Return the [x, y] coordinate for the center point of the cell that contains the specified text.  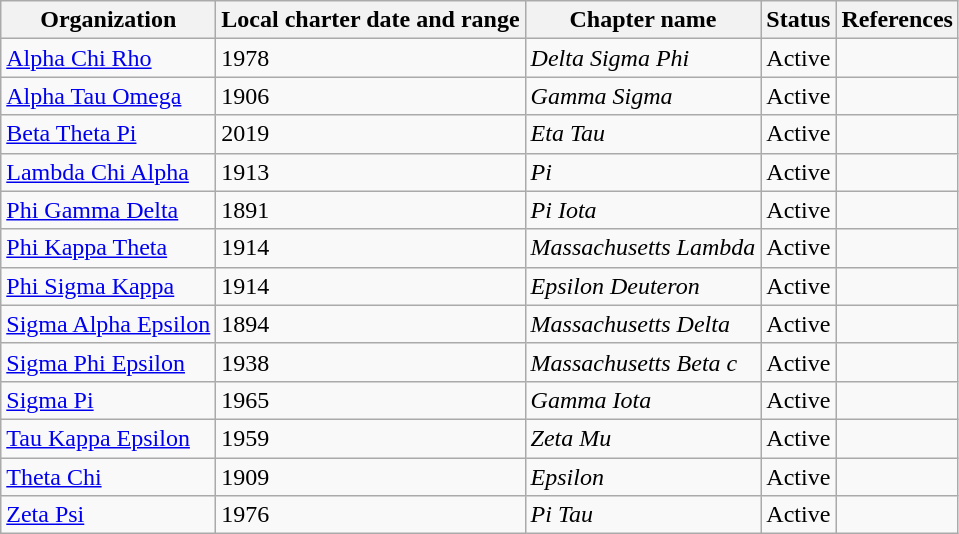
1891 [370, 210]
Sigma Pi [108, 400]
Sigma Phi Epsilon [108, 362]
1978 [370, 58]
1976 [370, 515]
Status [798, 20]
Alpha Tau Omega [108, 96]
Gamma Iota [643, 400]
2019 [370, 134]
Epsilon Deuteron [643, 286]
Theta Chi [108, 477]
1959 [370, 438]
Epsilon [643, 477]
Beta Theta Pi [108, 134]
Massachusetts Delta [643, 324]
Massachusetts Beta c [643, 362]
1965 [370, 400]
Gamma Sigma [643, 96]
Pi Iota [643, 210]
Alpha Chi Rho [108, 58]
Zeta Mu [643, 438]
Local charter date and range [370, 20]
Eta Tau [643, 134]
Delta Sigma Phi [643, 58]
Chapter name [643, 20]
1913 [370, 172]
1909 [370, 477]
Zeta Psi [108, 515]
Lambda Chi Alpha [108, 172]
Pi Tau [643, 515]
Massachusetts Lambda [643, 248]
References [898, 20]
Pi [643, 172]
1894 [370, 324]
Phi Sigma Kappa [108, 286]
Phi Gamma Delta [108, 210]
Phi Kappa Theta [108, 248]
1906 [370, 96]
Organization [108, 20]
1938 [370, 362]
Tau Kappa Epsilon [108, 438]
Sigma Alpha Epsilon [108, 324]
